Return the [x, y] coordinate for the center point of the cell that contains the specified text.  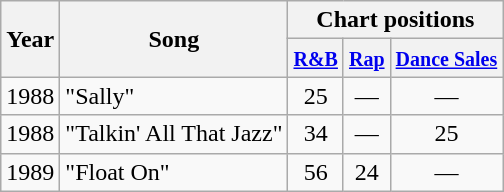
Dance Sales [446, 58]
56 [316, 172]
Song [174, 39]
24 [366, 172]
Year [30, 39]
Rap [366, 58]
34 [316, 134]
R&B [316, 58]
"Sally" [174, 96]
1989 [30, 172]
"Float On" [174, 172]
Chart positions [396, 20]
"Talkin' All That Jazz" [174, 134]
